For the text-containing cell, return its midpoint in (x, y) coordinate format. 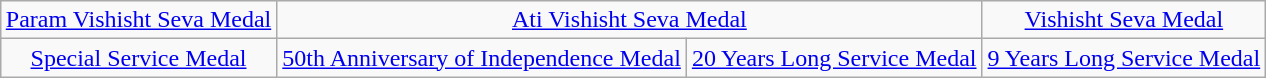
Param Vishisht Seva Medal (138, 20)
Special Service Medal (138, 58)
Ati Vishisht Seva Medal (630, 20)
9 Years Long Service Medal (1124, 58)
Vishisht Seva Medal (1124, 20)
20 Years Long Service Medal (834, 58)
50th Anniversary of Independence Medal (482, 58)
